Detect which cell encompasses the target text, then output its (X, Y) center coordinate. 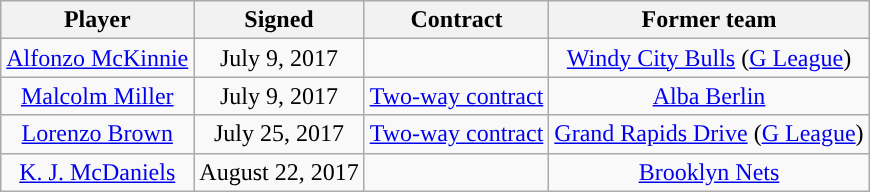
Grand Rapids Drive (G League) (709, 134)
Windy City Bulls (G League) (709, 58)
Contract (456, 20)
Malcolm Miller (98, 96)
August 22, 2017 (279, 172)
July 25, 2017 (279, 134)
Alba Berlin (709, 96)
Alfonzo McKinnie (98, 58)
Signed (279, 20)
Former team (709, 20)
Player (98, 20)
K. J. McDaniels (98, 172)
Brooklyn Nets (709, 172)
Lorenzo Brown (98, 134)
